Locate the cell with the specified text and output its (x, y) center coordinate. 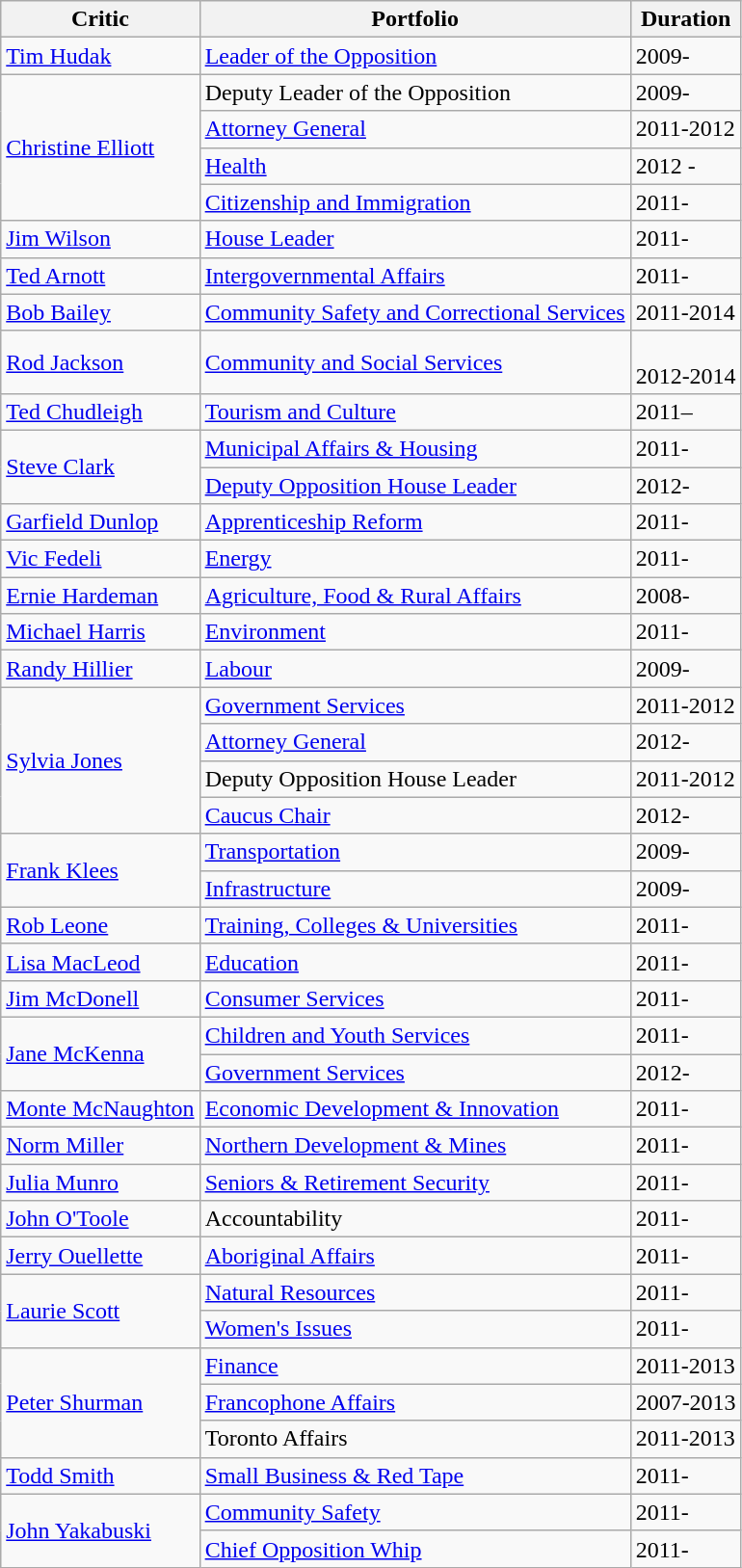
Ted Arnott (100, 276)
Rob Leone (100, 925)
Ernie Hardeman (100, 596)
Vic Fedeli (100, 559)
Lisa MacLeod (100, 962)
Christine Elliott (100, 147)
Norm Miller (100, 1146)
Consumer Services (414, 998)
Health (414, 166)
Seniors & Retirement Security (414, 1183)
Tourism and Culture (414, 412)
Leader of the Opposition (414, 56)
Labour (414, 669)
Transportation (414, 852)
Bob Bailey (100, 312)
Frank Klees (100, 870)
Peter Shurman (100, 1402)
Jane McKenna (100, 1053)
Jim McDonell (100, 998)
Northern Development & Mines (414, 1146)
Ted Chudleigh (100, 412)
Garfield Dunlop (100, 522)
2007-2013 (686, 1402)
Caucus Chair (414, 815)
Citizenship and Immigration (414, 202)
Francophone Affairs (414, 1402)
Julia Munro (100, 1183)
Duration (686, 19)
Infrastructure (414, 889)
2012-2014 (686, 362)
Todd Smith (100, 1475)
Municipal Affairs & Housing (414, 448)
Natural Resources (414, 1292)
Economic Development & Innovation (414, 1109)
Laurie Scott (100, 1311)
Steve Clark (100, 466)
Community Safety (414, 1512)
Intergovernmental Affairs (414, 276)
Finance (414, 1366)
2011– (686, 412)
Children and Youth Services (414, 1035)
Deputy Leader of the Opposition (414, 93)
Randy Hillier (100, 669)
John Yakabuski (100, 1530)
Accountability (414, 1219)
Agriculture, Food & Rural Affairs (414, 596)
Michael Harris (100, 632)
Jerry Ouellette (100, 1256)
2008- (686, 596)
Sylvia Jones (100, 760)
Tim Hudak (100, 56)
Environment (414, 632)
John O'Toole (100, 1219)
Training, Colleges & Universities (414, 925)
Chief Opposition Whip (414, 1549)
Community Safety and Correctional Services (414, 312)
Community and Social Services (414, 362)
Monte McNaughton (100, 1109)
Small Business & Red Tape (414, 1475)
2011-2014 (686, 312)
2012 - (686, 166)
Critic (100, 19)
Jim Wilson (100, 239)
Rod Jackson (100, 362)
Toronto Affairs (414, 1439)
House Leader (414, 239)
Aboriginal Affairs (414, 1256)
Education (414, 962)
Energy (414, 559)
Portfolio (414, 19)
Apprenticeship Reform (414, 522)
Women's Issues (414, 1329)
